Return the [X, Y] coordinate for the center point of the cell that contains the specified text.  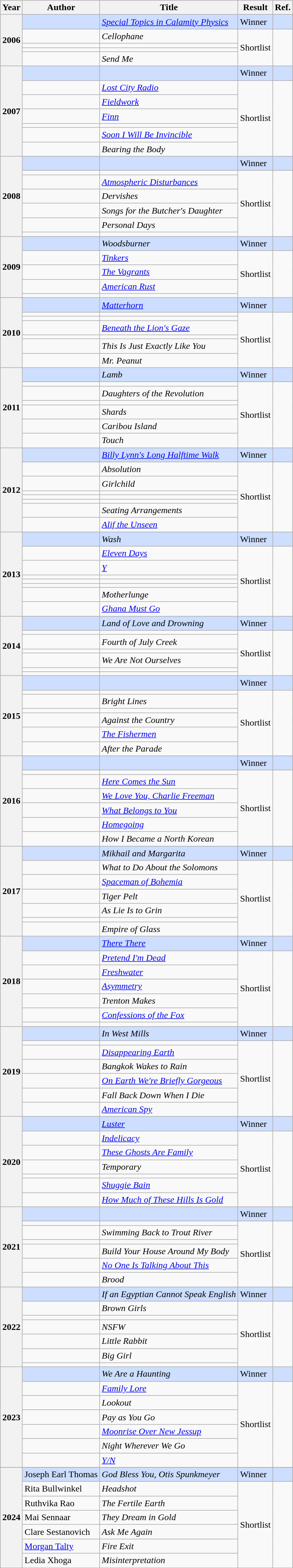
2017 [11, 891]
2011 [11, 408]
Matterhorn [169, 305]
If an Egyptian Cannot Speak English [169, 1294]
Brood [169, 1280]
Shards [169, 412]
What Belongs to You [169, 810]
Joseph Earl Thomas [61, 1475]
Asymmetry [169, 986]
Little Rabbit [169, 1341]
Songs for the Butcher's Daughter [169, 211]
2007 [11, 111]
2023 [11, 1417]
Tiger Pelt [169, 896]
2024 [11, 1518]
2020 [11, 1162]
Land of Love and Drowning [169, 623]
Against the Country [169, 720]
Freshwater [169, 972]
Ref. [283, 8]
Daughters of the Revolution [169, 393]
Big Girl [169, 1356]
The Vagrants [169, 272]
Clare Sestanovich [61, 1532]
Lamb [169, 375]
Luster [169, 1124]
The Fertile Earth [169, 1503]
How Much of These Hills Is Gold [169, 1200]
Fourth of July Creek [169, 642]
Here Comes the Sun [169, 781]
Lost City Radio [169, 87]
Tinkers [169, 258]
2022 [11, 1327]
These Ghosts Are Family [169, 1152]
Seating Arrangements [169, 510]
2012 [11, 490]
Result [255, 8]
Bangkok Wakes to Rain [169, 1067]
There There [169, 943]
2021 [11, 1247]
2018 [11, 981]
Ask Me Again [169, 1532]
Pay as You Go [169, 1417]
2016 [11, 801]
Shuggie Bain [169, 1185]
God Bless You, Otis Spunkmeyer [169, 1475]
After the Parade [169, 749]
Headshot [169, 1489]
We Are a Haunting [169, 1374]
Beneath the Lion's Gaze [169, 327]
Build Your House Around My Body [169, 1251]
This Is Just Exactly Like You [169, 346]
2019 [11, 1071]
Pretend I'm Dead [169, 958]
Atmospheric Disturbances [169, 182]
Absolution [169, 469]
Personal Days [169, 225]
2008 [11, 196]
Author [61, 8]
Indelicacy [169, 1138]
Dervishes [169, 196]
NSFW [169, 1327]
We Love You, Charlie Freeman [169, 796]
Spaceman of Bohemia [169, 882]
Finn [169, 116]
2014 [11, 646]
Motherlunge [169, 594]
Ledia Xhoga [61, 1560]
The Fishermen [169, 734]
Special Topics in Calamity Physics [169, 22]
Cellophane [169, 36]
Title [169, 8]
2006 [11, 40]
2010 [11, 332]
Family Lore [169, 1388]
2013 [11, 574]
Touch [169, 440]
Billy Lynn's Long Halftime Walk [169, 455]
Lookout [169, 1403]
Girlchild [169, 483]
Year [11, 8]
Brown Girls [169, 1308]
2009 [11, 267]
Morgan Talty [61, 1546]
They Dream in Gold [169, 1518]
Confessions of the Fox [169, 1015]
Caribou Island [169, 426]
Fieldwork [169, 102]
Ghana Must Go [169, 609]
Eleven Days [169, 553]
Bright Lines [169, 701]
Fall Back Down When I Die [169, 1095]
Night Wherever We Go [169, 1446]
Trenton Makes [169, 1001]
Woodsburner [169, 243]
Send Me [169, 59]
American Spy [169, 1110]
Wash [169, 539]
2015 [11, 716]
Soon I Will Be Invincible [169, 134]
No One Is Talking About This [169, 1265]
How I Became a North Korean [169, 839]
Mikhail and Margarita [169, 853]
Fire Exit [169, 1546]
Y [169, 568]
Swimming Back to Trout River [169, 1232]
In West Mills [169, 1033]
Disappearing Earth [169, 1052]
Empire of Glass [169, 929]
American Rust [169, 286]
What to Do About the Solomons [169, 868]
Homegoing [169, 824]
Mai Sennaar [61, 1518]
Rita Bullwinkel [61, 1489]
We Are Not Ourselves [169, 660]
As Lie Is to Grin [169, 911]
Ruthvika Rao [61, 1503]
Y/N [169, 1460]
Mr. Peanut [169, 361]
Alif the Unseen [169, 525]
Bearing the Body [169, 149]
Temporary [169, 1167]
Moonrise Over New Jessup [169, 1431]
Misinterpretation [169, 1560]
On Earth We're Briefly Gorgeous [169, 1081]
